Search for the cell housing the specified text and yield its (x, y) center coordinate. 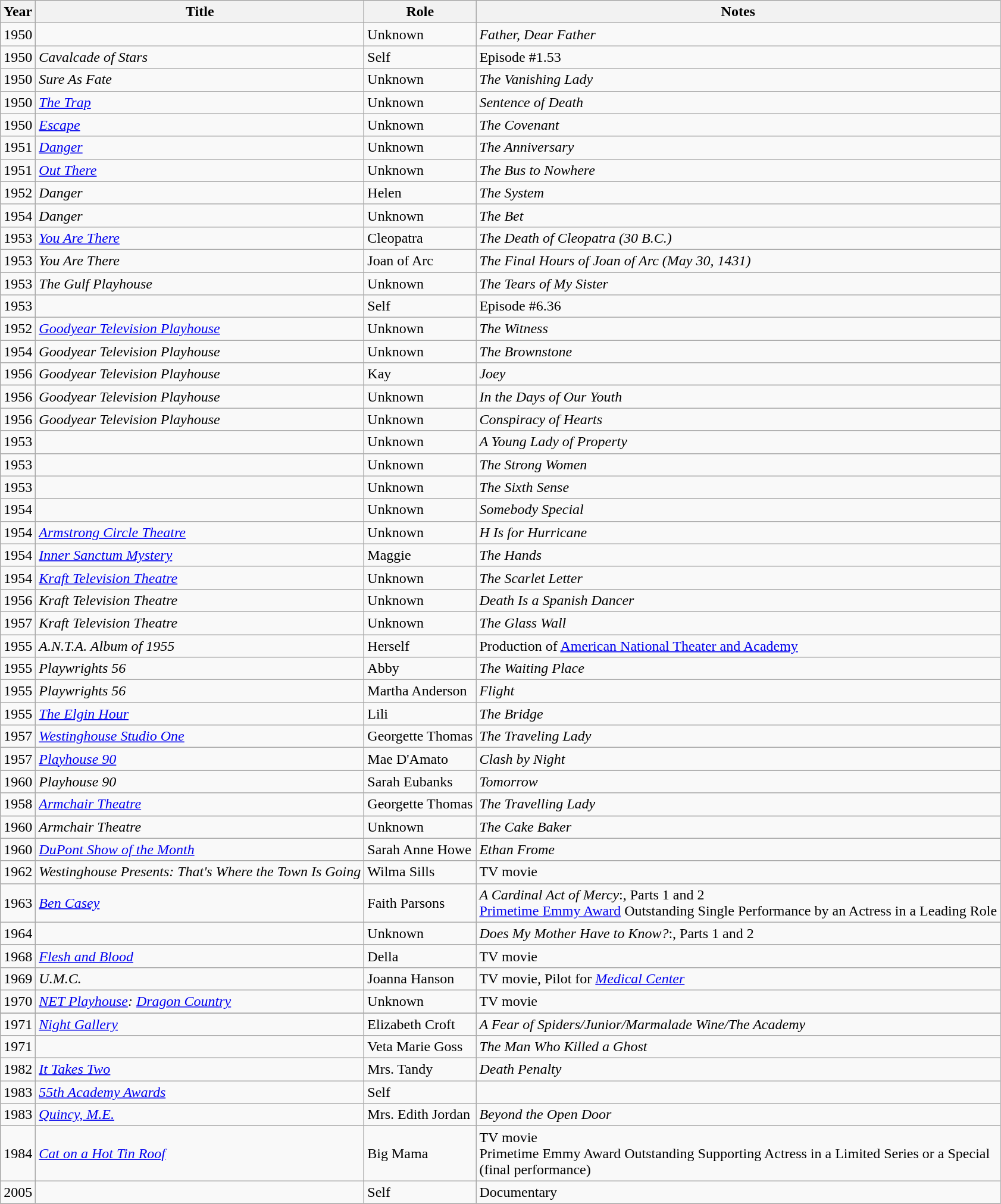
1984 (18, 1153)
The Bus to Nowhere (738, 170)
The Death of Cleopatra (30 B.C.) (738, 238)
Clash by Night (738, 759)
The Brownstone (738, 352)
The Bridge (738, 714)
Tomorrow (738, 782)
Mae D'Amato (420, 759)
The System (738, 193)
1963 (18, 903)
TV moviePrimetime Emmy Award Outstanding Supporting Actress in a Limited Series or a Special(final performance) (738, 1153)
Kay (420, 374)
Title (200, 12)
The Strong Women (738, 465)
In the Days of Our Youth (738, 397)
The Trap (200, 102)
Joey (738, 374)
Ben Casey (200, 903)
Beyond the Open Door (738, 1115)
Escape (200, 125)
Elizabeth Croft (420, 1024)
H Is for Hurricane (738, 532)
The Vanishing Lady (738, 80)
Episode #6.36 (738, 306)
1964 (18, 933)
The Sixth Sense (738, 487)
Somebody Special (738, 510)
Cleopatra (420, 238)
1958 (18, 804)
The Travelling Lady (738, 804)
Ethan Frome (738, 849)
Out There (200, 170)
Della (420, 956)
Notes (738, 12)
2005 (18, 1192)
Sure As Fate (200, 80)
Death Is a Spanish Dancer (738, 600)
Inner Sanctum Mystery (200, 555)
Wilma Sills (420, 872)
Martha Anderson (420, 691)
The Gulf Playhouse (200, 284)
1982 (18, 1070)
Joan of Arc (420, 261)
1962 (18, 872)
Quincy, M.E. (200, 1115)
Herself (420, 645)
Sentence of Death (738, 102)
Veta Marie Goss (420, 1047)
The Witness (738, 329)
Father, Dear Father (738, 35)
NET Playhouse: Dragon Country (200, 1001)
Flight (738, 691)
Documentary (738, 1192)
The Final Hours of Joan of Arc (May 30, 1431) (738, 261)
Production of American National Theater and Academy (738, 645)
The Bet (738, 215)
A Cardinal Act of Mercy:, Parts 1 and 2Primetime Emmy Award Outstanding Single Performance by an Actress in a Leading Role (738, 903)
The Elgin Hour (200, 714)
TV movie, Pilot for Medical Center (738, 979)
It Takes Two (200, 1070)
Conspiracy of Hearts (738, 419)
The Glass Wall (738, 623)
Night Gallery (200, 1024)
Abby (420, 669)
Death Penalty (738, 1070)
The Man Who Killed a Ghost (738, 1047)
Maggie (420, 555)
U.M.C. (200, 979)
55th Academy Awards (200, 1092)
Sarah Anne Howe (420, 849)
A Fear of Spiders/Junior/Marmalade Wine/The Academy (738, 1024)
Armstrong Circle Theatre (200, 532)
Westinghouse Presents: That's Where the Town Is Going (200, 872)
Does My Mother Have to Know?:, Parts 1 and 2 (738, 933)
1970 (18, 1001)
1968 (18, 956)
A.N.T.A. Album of 1955 (200, 645)
The Scarlet Letter (738, 578)
Helen (420, 193)
Mrs. Tandy (420, 1070)
Lili (420, 714)
The Anniversary (738, 148)
Episode #1.53 (738, 57)
Sarah Eubanks (420, 782)
Westinghouse Studio One (200, 736)
Cavalcade of Stars (200, 57)
1969 (18, 979)
The Waiting Place (738, 669)
The Cake Baker (738, 827)
Mrs. Edith Jordan (420, 1115)
The Hands (738, 555)
The Covenant (738, 125)
Flesh and Blood (200, 956)
A Young Lady of Property (738, 442)
Cat on a Hot Tin Roof (200, 1153)
The Traveling Lady (738, 736)
The Tears of My Sister (738, 284)
Year (18, 12)
DuPont Show of the Month (200, 849)
Role (420, 12)
Faith Parsons (420, 903)
Joanna Hanson (420, 979)
Big Mama (420, 1153)
